Provide the [x, y] coordinate of the cell's center where the given text is located.  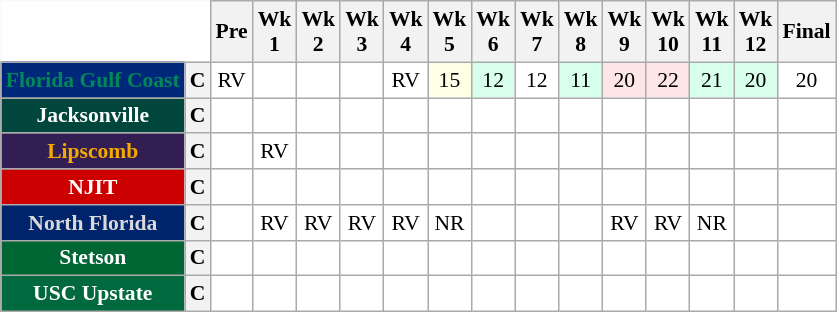
11 [581, 80]
Wk8 [581, 32]
Wk1 [275, 32]
Wk5 [450, 32]
USC Upstate [93, 294]
Jacksonville [93, 116]
Wk2 [318, 32]
Wk7 [537, 32]
Wk3 [362, 32]
Final [806, 32]
15 [450, 80]
Pre [232, 32]
Wk11 [712, 32]
22 [668, 80]
Wk9 [624, 32]
NJIT [93, 187]
Wk6 [493, 32]
Stetson [93, 258]
Wk12 [756, 32]
Lipscomb [93, 152]
Wk10 [668, 32]
21 [712, 80]
North Florida [93, 223]
Wk4 [406, 32]
Florida Gulf Coast [93, 80]
